Scan for the cell matching the given text and deliver its [x, y] coordinate at center. 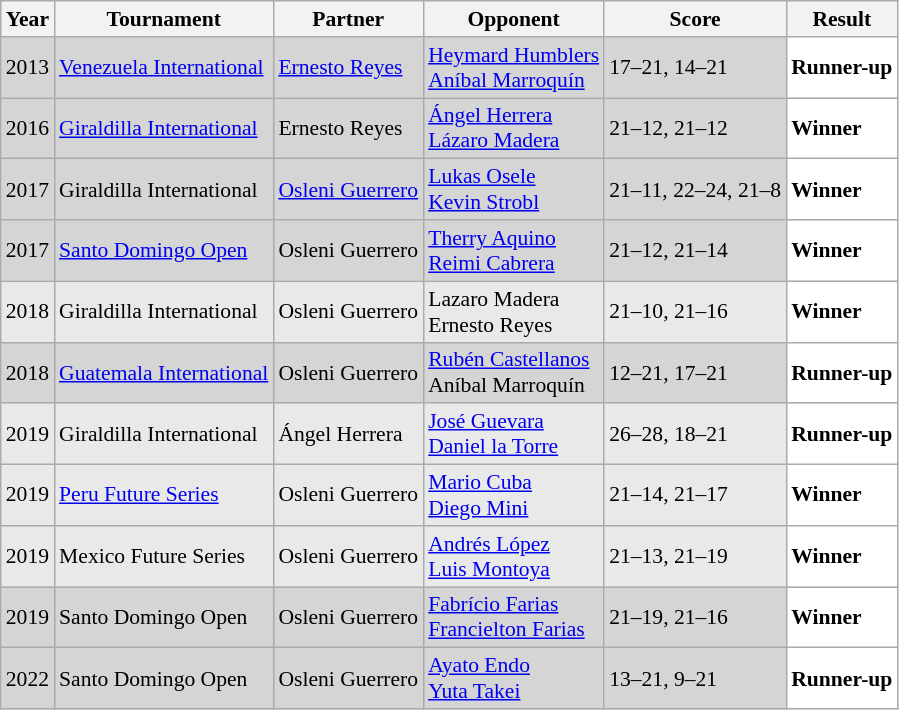
21–19, 21–16 [695, 618]
17–21, 14–21 [695, 68]
Lukas Osele Kevin Strobl [514, 190]
12–21, 17–21 [695, 372]
Score [695, 19]
Partner [348, 19]
Andrés López Luis Montoya [514, 556]
Heymard Humblers Aníbal Marroquín [514, 68]
Lazaro Madera Ernesto Reyes [514, 312]
Ángel Herrera Lázaro Madera [514, 128]
Result [842, 19]
Guatemala International [164, 372]
Mario Cuba Diego Mini [514, 496]
Fabrício Farias Francielton Farias [514, 618]
Tournament [164, 19]
Ángel Herrera [348, 434]
Peru Future Series [164, 496]
José Guevara Daniel la Torre [514, 434]
Venezuela International [164, 68]
21–10, 21–16 [695, 312]
Therry Aquino Reimi Cabrera [514, 250]
26–28, 18–21 [695, 434]
21–11, 22–24, 21–8 [695, 190]
21–12, 21–12 [695, 128]
Rubén Castellanos Aníbal Marroquín [514, 372]
2016 [28, 128]
Ayato Endo Yuta Takei [514, 678]
Year [28, 19]
Mexico Future Series [164, 556]
21–14, 21–17 [695, 496]
21–12, 21–14 [695, 250]
2013 [28, 68]
2022 [28, 678]
21–13, 21–19 [695, 556]
Opponent [514, 19]
13–21, 9–21 [695, 678]
